Determine the (x, y) coordinate at the center of the cell enclosing the given text.  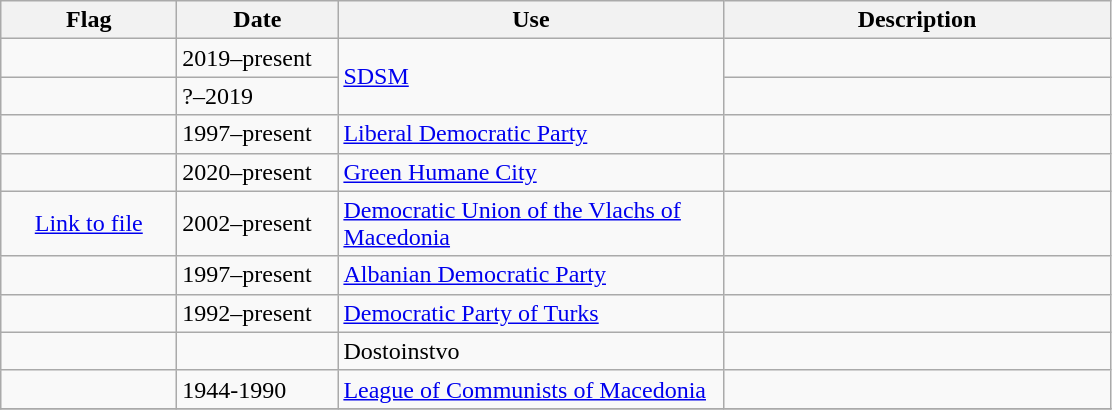
2020–present (258, 172)
1992–present (258, 313)
Date (258, 20)
Use (531, 20)
Democratic Party of Turks (531, 313)
Dostoinstvo (531, 351)
?–2019 (258, 96)
Description (917, 20)
Flag (89, 20)
Link to file (89, 224)
League of Communists of Macedonia (531, 389)
Liberal Democratic Party (531, 134)
SDSM (531, 77)
Green Humane City (531, 172)
2002–present (258, 224)
2019–present (258, 58)
1944-1990 (258, 389)
Albanian Democratic Party (531, 275)
Democratic Union of the Vlachs of Macedonia (531, 224)
